Identify which cell holds the provided text, then report its (X, Y) central coordinate. 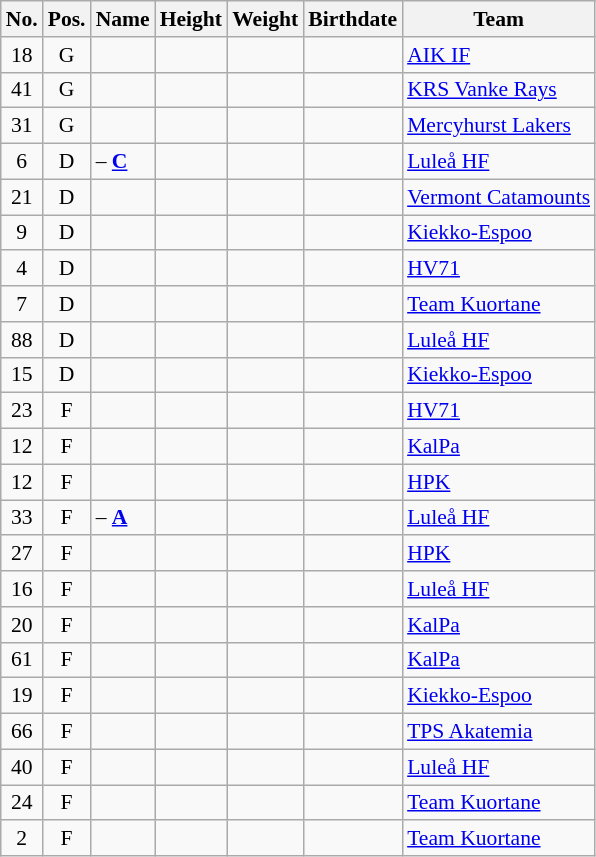
31 (22, 126)
16 (22, 589)
4 (22, 269)
33 (22, 518)
TPS Akatemia (498, 732)
40 (22, 767)
6 (22, 162)
Height (191, 19)
Mercyhurst Lakers (498, 126)
19 (22, 696)
– C (123, 162)
Weight (265, 19)
21 (22, 197)
41 (22, 90)
23 (22, 411)
Vermont Catamounts (498, 197)
88 (22, 340)
27 (22, 554)
– A (123, 518)
24 (22, 803)
KRS Vanke Rays (498, 90)
Birthdate (352, 19)
7 (22, 304)
20 (22, 625)
Name (123, 19)
2 (22, 839)
No. (22, 19)
9 (22, 233)
Pos. (67, 19)
Team (498, 19)
61 (22, 660)
15 (22, 375)
66 (22, 732)
18 (22, 55)
AIK IF (498, 55)
